Return the [x, y] coordinate for the center point of the cell that contains the specified text.  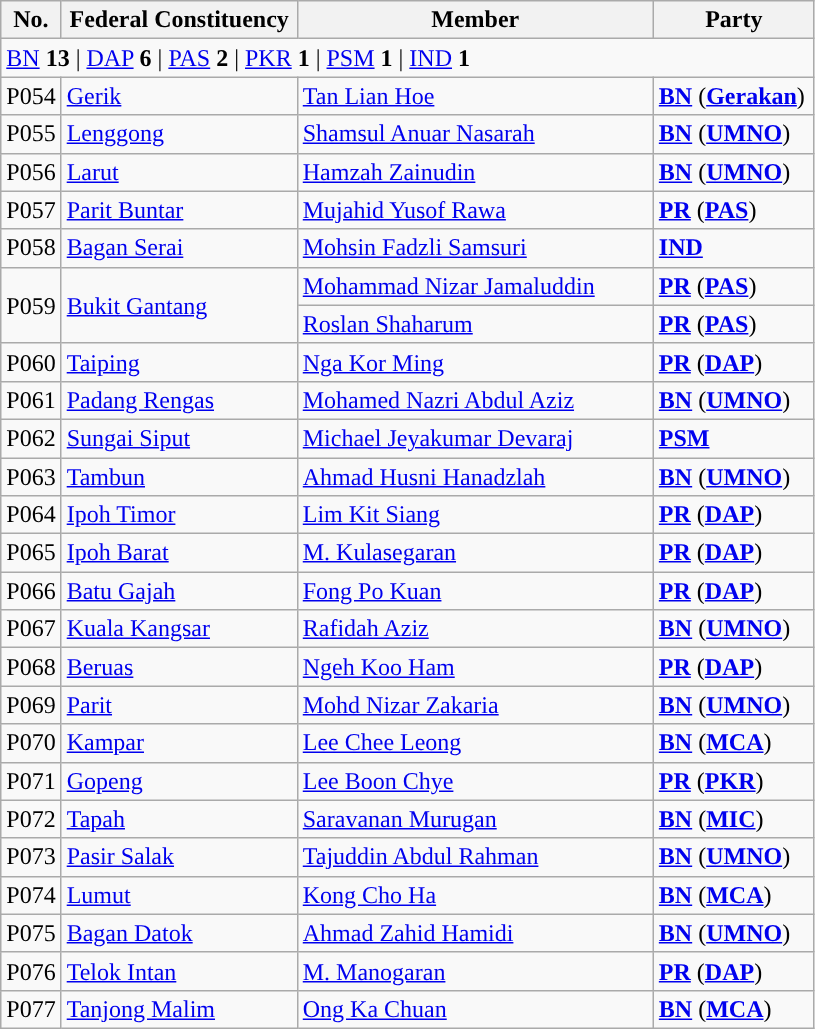
Sungai Siput [179, 438]
Parit Buntar [179, 210]
Roslan Shaharum [475, 324]
Lee Boon Chye [475, 781]
P070 [31, 743]
Fong Po Kuan [475, 591]
Mohammad Nizar Jamaluddin [475, 286]
IND [734, 248]
Party [734, 20]
Tapah [179, 819]
Larut [179, 172]
Taiping [179, 362]
P065 [31, 553]
Tan Lian Hoe [475, 96]
Rafidah Aziz [475, 629]
P055 [31, 134]
P067 [31, 629]
Pasir Salak [179, 857]
P057 [31, 210]
Shamsul Anuar Nasarah [475, 134]
Mohd Nizar Zakaria [475, 705]
Ngeh Koo Ham [475, 667]
Hamzah Zainudin [475, 172]
P054 [31, 96]
BN 13 | DAP 6 | PAS 2 | PKR 1 | PSM 1 | IND 1 [408, 58]
Ahmad Zahid Hamidi [475, 933]
Lee Chee Leong [475, 743]
P059 [31, 305]
Ipoh Timor [179, 515]
Federal Constituency [179, 20]
P061 [31, 400]
Ahmad Husni Hanadzlah [475, 477]
P066 [31, 591]
Tanjong Malim [179, 1009]
Padang Rengas [179, 400]
Nga Kor Ming [475, 362]
Lenggong [179, 134]
Mohamed Nazri Abdul Aziz [475, 400]
Telok Intan [179, 971]
Ipoh Barat [179, 553]
Beruas [179, 667]
No. [31, 20]
P075 [31, 933]
P074 [31, 895]
P063 [31, 477]
Kuala Kangsar [179, 629]
P072 [31, 819]
Bukit Gantang [179, 305]
Tambun [179, 477]
P064 [31, 515]
Batu Gajah [179, 591]
M. Manogaran [475, 971]
P073 [31, 857]
BN (MIC) [734, 819]
P069 [31, 705]
PSM [734, 438]
Member [475, 20]
P071 [31, 781]
Gerik [179, 96]
Mohsin Fadzli Samsuri [475, 248]
Kampar [179, 743]
P056 [31, 172]
P062 [31, 438]
PR (PKR) [734, 781]
Bagan Serai [179, 248]
Tajuddin Abdul Rahman [475, 857]
M. Kulasegaran [475, 553]
Lumut [179, 895]
Gopeng [179, 781]
Michael Jeyakumar Devaraj [475, 438]
P077 [31, 1009]
P060 [31, 362]
BN (Gerakan) [734, 96]
Kong Cho Ha [475, 895]
P068 [31, 667]
Lim Kit Siang [475, 515]
Bagan Datok [179, 933]
P058 [31, 248]
Mujahid Yusof Rawa [475, 210]
Saravanan Murugan [475, 819]
Ong Ka Chuan [475, 1009]
P076 [31, 971]
Parit [179, 705]
